Scan for the cell matching the given text and deliver its [x, y] coordinate at center. 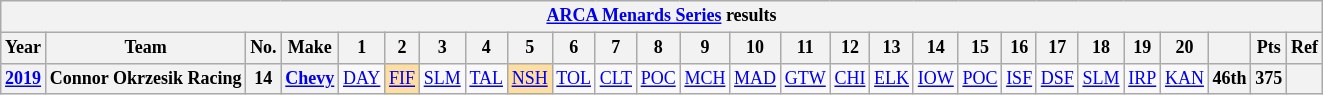
46th [1230, 78]
10 [756, 48]
DSF [1057, 78]
19 [1142, 48]
DAY [362, 78]
GTW [805, 78]
13 [892, 48]
CHI [850, 78]
3 [442, 48]
Connor Okrzesik Racing [145, 78]
CLT [616, 78]
NSH [530, 78]
1 [362, 48]
4 [486, 48]
ELK [892, 78]
No. [264, 48]
375 [1269, 78]
Chevy [310, 78]
12 [850, 48]
IRP [1142, 78]
TAL [486, 78]
Pts [1269, 48]
Year [24, 48]
11 [805, 48]
18 [1101, 48]
15 [980, 48]
Make [310, 48]
KAN [1185, 78]
ARCA Menards Series results [662, 16]
2 [402, 48]
Team [145, 48]
FIF [402, 78]
7 [616, 48]
IOW [936, 78]
MAD [756, 78]
9 [705, 48]
2019 [24, 78]
5 [530, 48]
20 [1185, 48]
6 [574, 48]
TOL [574, 78]
Ref [1305, 48]
MCH [705, 78]
ISF [1020, 78]
17 [1057, 48]
16 [1020, 48]
8 [658, 48]
